Provide the [x, y] coordinate of the cell's center where the given text is located.  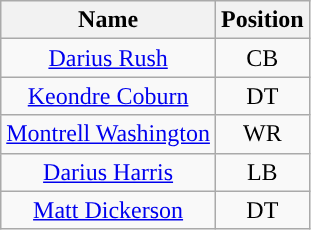
Keondre Coburn [108, 96]
Name [108, 20]
Darius Harris [108, 172]
WR [262, 134]
Position [262, 20]
Montrell Washington [108, 134]
LB [262, 172]
Matt Dickerson [108, 210]
Darius Rush [108, 58]
CB [262, 58]
